Provide the (X, Y) coordinate of the cell's center where the given text is located.  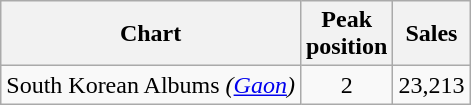
2 (346, 85)
South Korean Albums (Gaon) (151, 85)
Chart (151, 34)
Sales (432, 34)
Peakposition (346, 34)
23,213 (432, 85)
